Determine the [X, Y] coordinate at the center of the cell enclosing the given text.  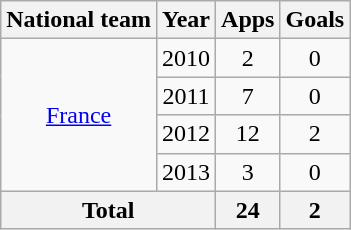
24 [248, 210]
3 [248, 172]
Year [186, 20]
Apps [248, 20]
Goals [315, 20]
2013 [186, 172]
National team [79, 20]
7 [248, 96]
Total [108, 210]
12 [248, 134]
2010 [186, 58]
France [79, 115]
2012 [186, 134]
2011 [186, 96]
